Detect which cell encompasses the target text, then output its [X, Y] center coordinate. 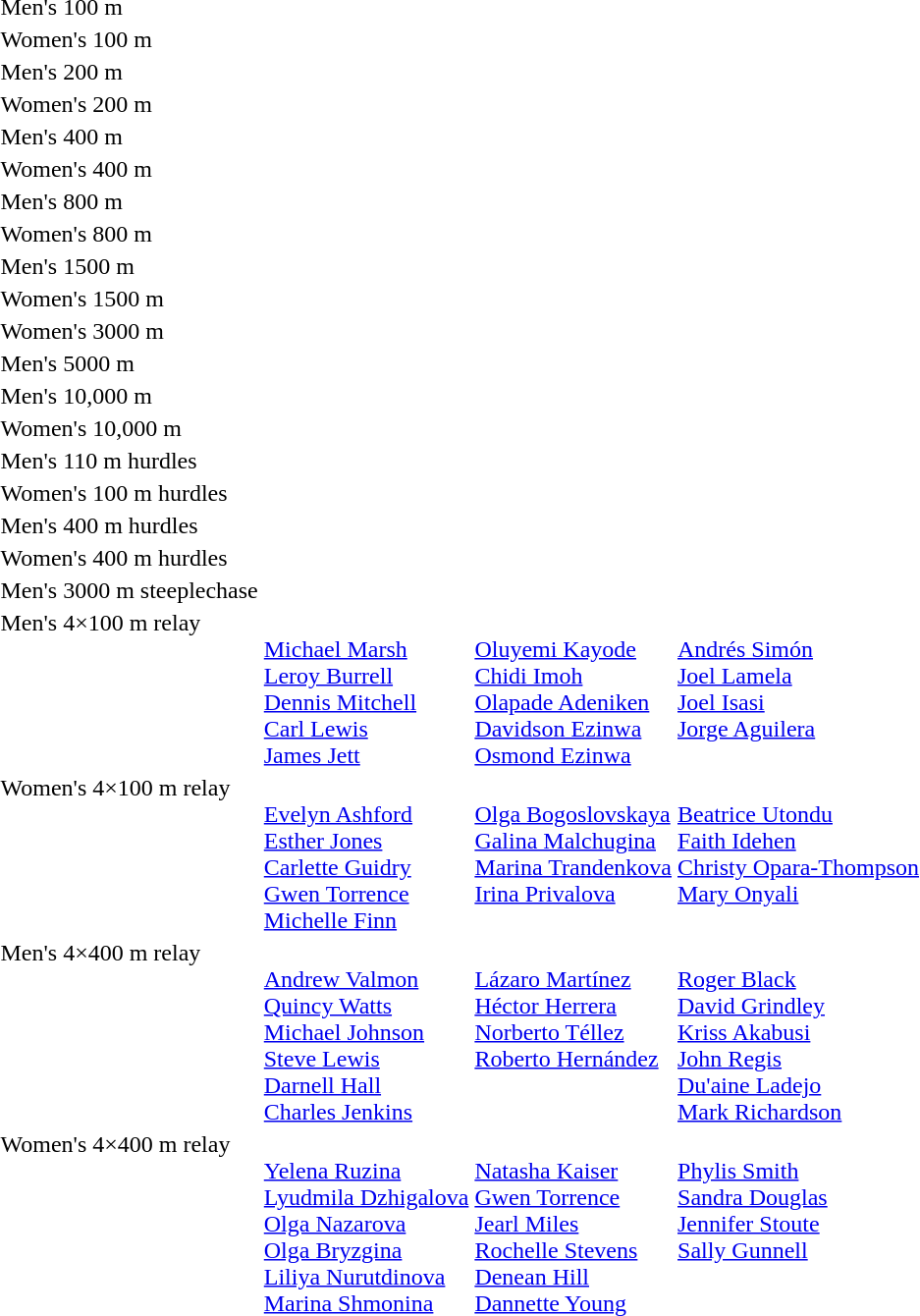
Evelyn AshfordEsther JonesCarlette GuidryGwen TorrenceMichelle Finn [366, 854]
Lázaro MartínezHéctor HerreraNorberto TéllezRoberto Hernández [573, 1032]
Olga BogoslovskayaGalina MalchuginaMarina TrandenkovaIrina Privalova [573, 854]
Andrew ValmonQuincy WattsMichael JohnsonSteve LewisDarnell HallCharles Jenkins [366, 1032]
Oluyemi KayodeChidi ImohOlapade AdenikenDavidson EzinwaOsmond Ezinwa [573, 689]
Michael MarshLeroy BurrellDennis MitchellCarl LewisJames Jett [366, 689]
